Provide the (x, y) coordinate of the cell's center where the given text is located.  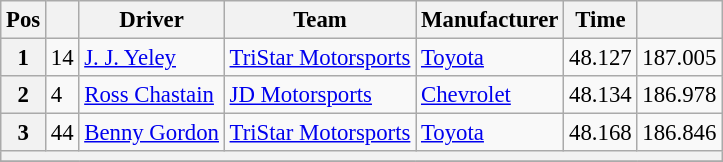
Team (320, 20)
186.846 (680, 133)
186.978 (680, 95)
48.168 (600, 133)
48.127 (600, 58)
Pos (24, 20)
187.005 (680, 58)
Benny Gordon (152, 133)
48.134 (600, 95)
JD Motorsports (320, 95)
Ross Chastain (152, 95)
14 (62, 58)
44 (62, 133)
J. J. Yeley (152, 58)
1 (24, 58)
Manufacturer (490, 20)
3 (24, 133)
4 (62, 95)
Chevrolet (490, 95)
Driver (152, 20)
2 (24, 95)
Time (600, 20)
